Extract the [x, y] coordinate from the center of the cell holding the provided text.  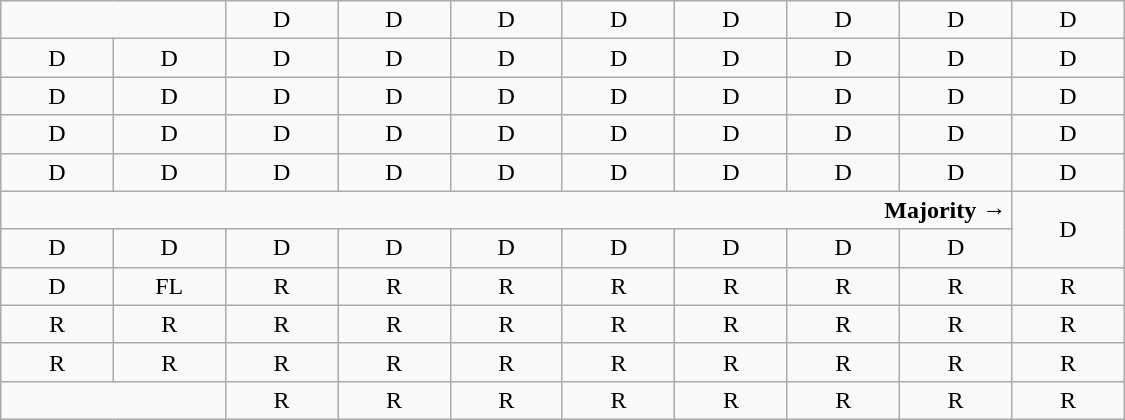
Majority → [506, 210]
FL [169, 286]
